Scan for the cell matching the given text and deliver its [X, Y] coordinate at center. 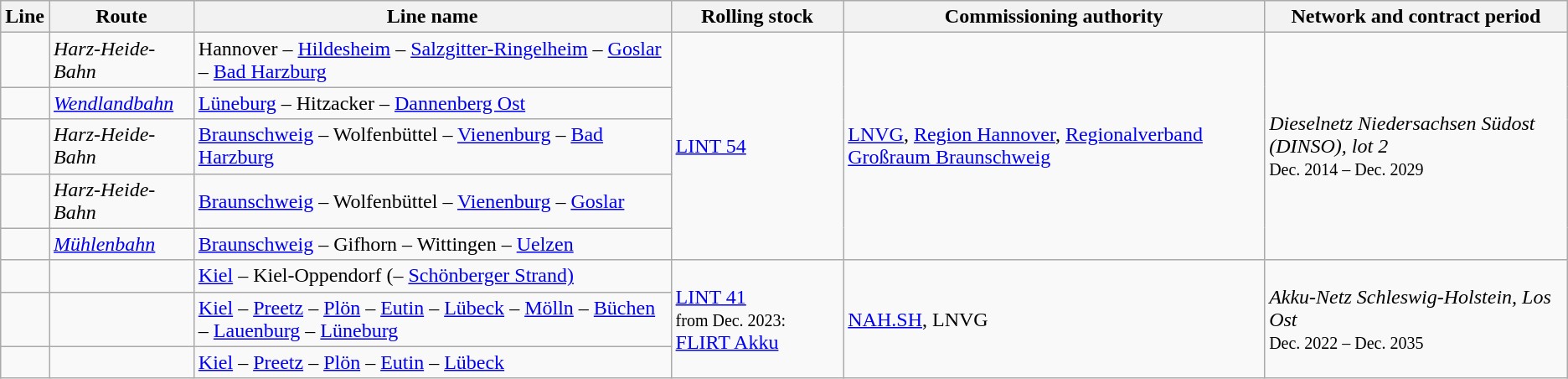
Kiel – Preetz – Plön – Eutin – Lübeck [432, 362]
Line [25, 17]
Line name [432, 17]
Route [121, 17]
Rolling stock [757, 17]
Kiel – Preetz – Plön – Eutin – Lübeck – Mölln – Büchen – Lauenburg – Lüneburg [432, 319]
Wendlandbahn [121, 103]
LINT 41from Dec. 2023: FLIRT Akku [757, 319]
LINT 54 [757, 146]
Commissioning authority [1054, 17]
Hannover – Hildesheim – Salzgitter-Ringelheim – Goslar – Bad Harzburg [432, 60]
Braunschweig – Wolfenbüttel – Vienenburg – Bad Harzburg [432, 146]
Braunschweig – Gifhorn – Wittingen – Uelzen [432, 244]
LNVG, Region Hannover, Regionalverband Großraum Braunschweig [1054, 146]
Akku-Netz Schleswig-Holstein, Los OstDec. 2022 – Dec. 2035 [1416, 319]
Kiel – Kiel-Oppendorf (– Schönberger Strand) [432, 276]
Dieselnetz Niedersachsen Südost (DINSO), lot 2Dec. 2014 – Dec. 2029 [1416, 146]
Mühlenbahn [121, 244]
Braunschweig – Wolfenbüttel – Vienenburg – Goslar [432, 201]
Lüneburg – Hitzacker – Dannenberg Ost [432, 103]
NAH.SH, LNVG [1054, 319]
Network and contract period [1416, 17]
